Detect which cell encompasses the target text, then output its (x, y) center coordinate. 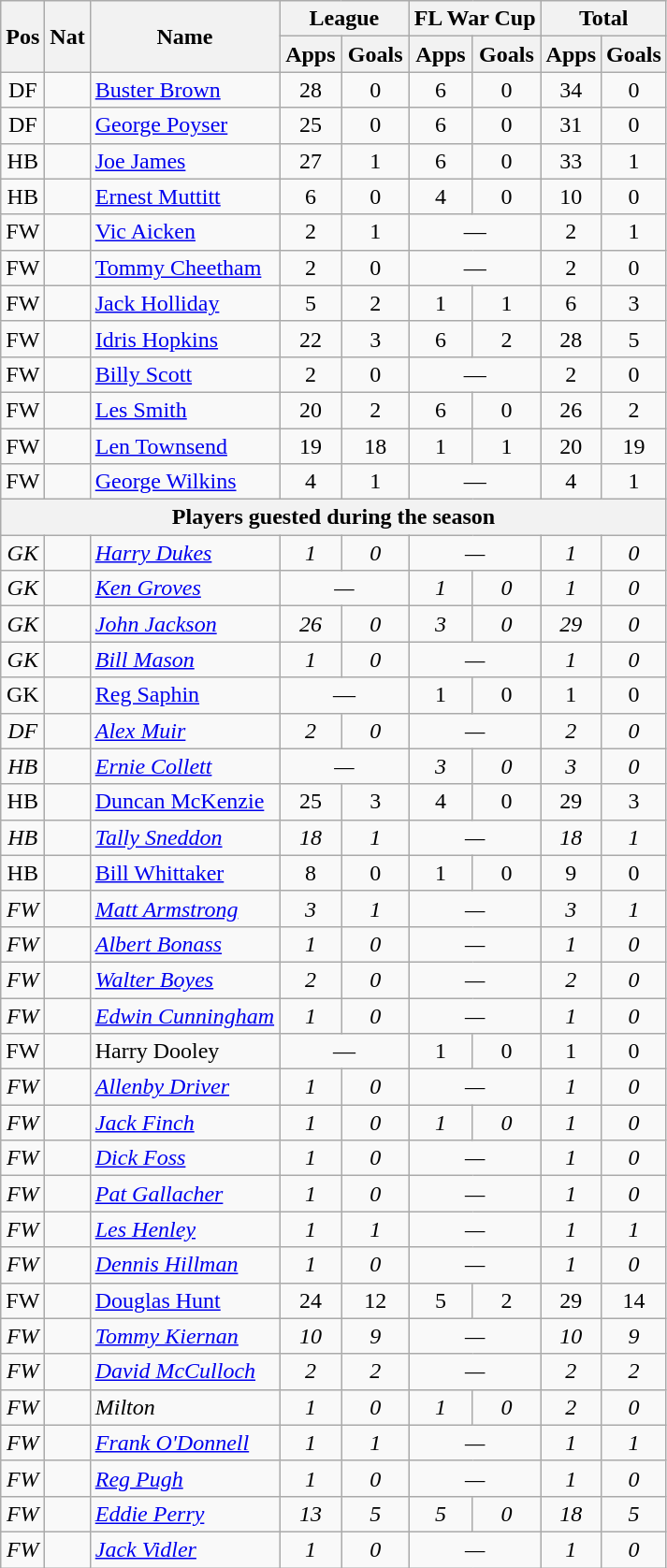
Reg Pugh (184, 1478)
Albert Bonass (184, 944)
Dennis Hillman (184, 1265)
Nat (67, 36)
John Jackson (184, 624)
24 (311, 1300)
Eddie Perry (184, 1514)
14 (634, 1300)
League (344, 19)
12 (375, 1300)
Edwin Cunningham (184, 1015)
Total (603, 19)
34 (571, 90)
Ernie Collett (184, 766)
Reg Saphin (184, 695)
George Poyser (184, 125)
Les Henley (184, 1229)
Pat Gallacher (184, 1194)
Walter Boyes (184, 980)
Bill Whittaker (184, 873)
33 (571, 161)
Alex Muir (184, 731)
Ernest Muttitt (184, 196)
Vic Aicken (184, 232)
Dick Foss (184, 1158)
Ken Groves (184, 588)
27 (311, 161)
Tally Sneddon (184, 837)
Players guested during the season (334, 517)
Les Smith (184, 410)
Matt Armstrong (184, 908)
22 (311, 339)
Duncan McKenzie (184, 802)
Bill Mason (184, 660)
Billy Scott (184, 374)
31 (571, 125)
8 (311, 873)
George Wilkins (184, 482)
Idris Hopkins (184, 339)
FL War Cup (475, 19)
Name (184, 36)
Joe James (184, 161)
Buster Brown (184, 90)
Jack Vidler (184, 1549)
Harry Dooley (184, 1052)
Pos (22, 36)
Jack Finch (184, 1123)
Tommy Cheetham (184, 268)
Milton (184, 1407)
Len Townsend (184, 446)
Harry Dukes (184, 553)
Jack Holliday (184, 303)
David McCulloch (184, 1372)
Allenby Driver (184, 1087)
Douglas Hunt (184, 1300)
13 (311, 1514)
Frank O'Donnell (184, 1443)
Tommy Kiernan (184, 1336)
